Search for the cell housing the specified text and yield its (X, Y) center coordinate. 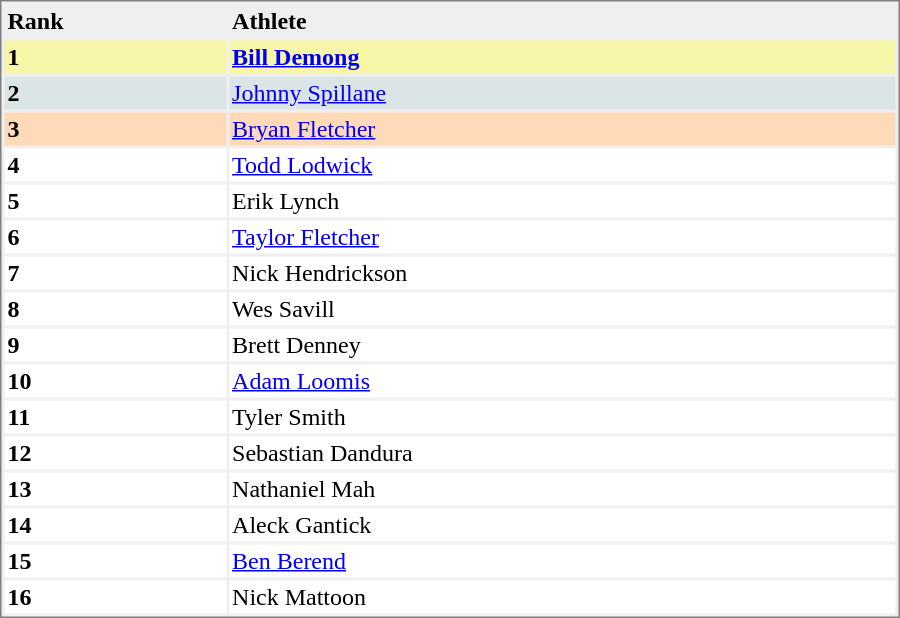
Tyler Smith (562, 416)
Rank (115, 20)
Ben Berend (562, 560)
Adam Loomis (562, 380)
Athlete (562, 20)
1 (115, 56)
10 (115, 380)
6 (115, 236)
7 (115, 272)
Bryan Fletcher (562, 128)
Wes Savill (562, 308)
Nathaniel Mah (562, 488)
Johnny Spillane (562, 92)
Brett Denney (562, 344)
Sebastian Dandura (562, 452)
Bill Demong (562, 56)
3 (115, 128)
Nick Hendrickson (562, 272)
9 (115, 344)
Erik Lynch (562, 200)
Nick Mattoon (562, 596)
11 (115, 416)
Aleck Gantick (562, 524)
4 (115, 164)
13 (115, 488)
2 (115, 92)
14 (115, 524)
16 (115, 596)
Taylor Fletcher (562, 236)
12 (115, 452)
8 (115, 308)
5 (115, 200)
15 (115, 560)
Todd Lodwick (562, 164)
